From the cell containing the given text, extract its center point as [X, Y] coordinate. 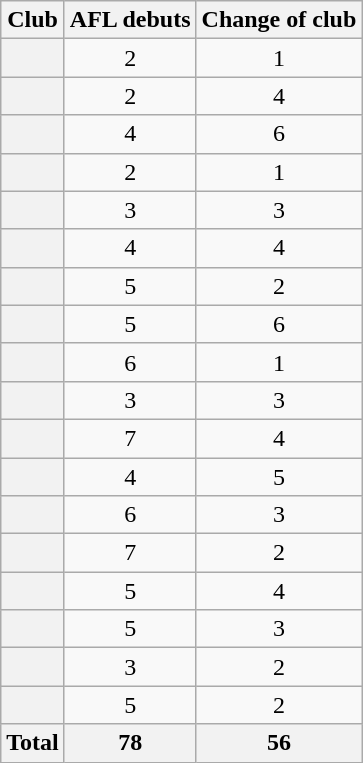
78 [130, 743]
Change of club [279, 20]
Club [33, 20]
AFL debuts [130, 20]
Total [33, 743]
56 [279, 743]
